Return [x, y] of the center of cell containing provided text 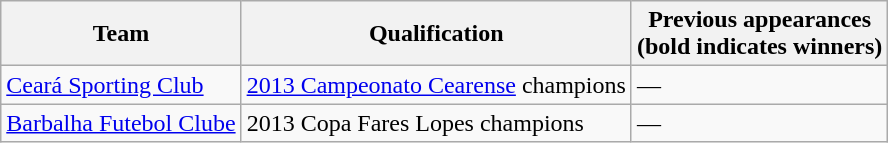
Qualification [436, 34]
2013 Copa Fares Lopes champions [436, 123]
Team [121, 34]
Ceará Sporting Club [121, 85]
2013 Campeonato Cearense champions [436, 85]
Previous appearances(bold indicates winners) [759, 34]
Barbalha Futebol Clube [121, 123]
